Detect which cell encompasses the target text, then output its [X, Y] center coordinate. 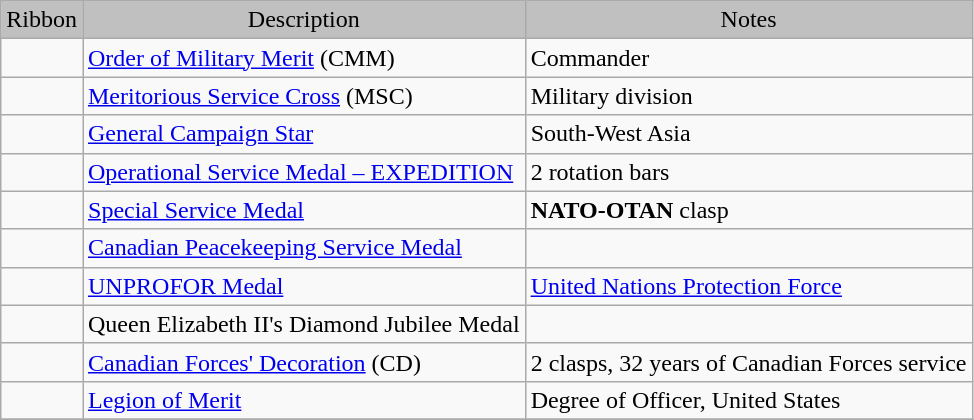
Operational Service Medal – EXPEDITION [304, 172]
Canadian Forces' Decoration (CD) [304, 362]
NATO-OTAN clasp [748, 210]
2 clasps, 32 years of Canadian Forces service [748, 362]
2 rotation bars [748, 172]
General Campaign Star [304, 134]
Canadian Peacekeeping Service Medal [304, 248]
Military division [748, 96]
Legion of Merit [304, 400]
United Nations Protection Force [748, 286]
Special Service Medal [304, 210]
Notes [748, 20]
Commander [748, 58]
South-West Asia [748, 134]
Ribbon [42, 20]
Meritorious Service Cross (MSC) [304, 96]
Order of Military Merit (CMM) [304, 58]
Queen Elizabeth II's Diamond Jubilee Medal [304, 324]
Degree of Officer, United States [748, 400]
Description [304, 20]
UNPROFOR Medal [304, 286]
